Output the (X, Y) coordinate of the center of the cell containing the given text.  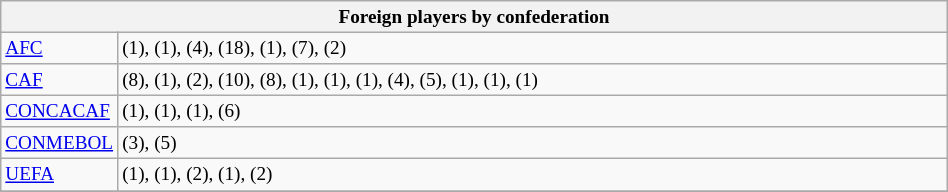
(1), (1), (1), (6) (533, 111)
(8), (1), (2), (10), (8), (1), (1), (1), (4), (5), (1), (1), (1) (533, 80)
Foreign players by confederation (474, 17)
(1), (1), (4), (18), (1), (7), (2) (533, 48)
AFC (60, 48)
UEFA (60, 175)
CONMEBOL (60, 143)
CONCACAF (60, 111)
CAF (60, 80)
(1), (1), (2), (1), (2) (533, 175)
(3), (5) (533, 143)
